Detect which cell encompasses the target text, then output its (x, y) center coordinate. 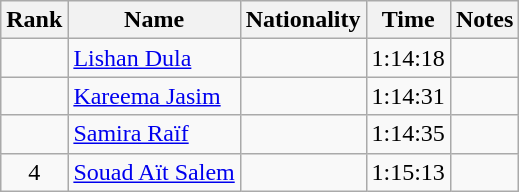
Rank (34, 20)
1:15:13 (408, 172)
4 (34, 172)
Souad Aït Salem (154, 172)
Notes (484, 20)
Samira Raïf (154, 134)
Name (154, 20)
Kareema Jasim (154, 96)
1:14:35 (408, 134)
Nationality (303, 20)
1:14:18 (408, 58)
1:14:31 (408, 96)
Lishan Dula (154, 58)
Time (408, 20)
